Provide the (x, y) coordinate of the cell's center where the given text is located.  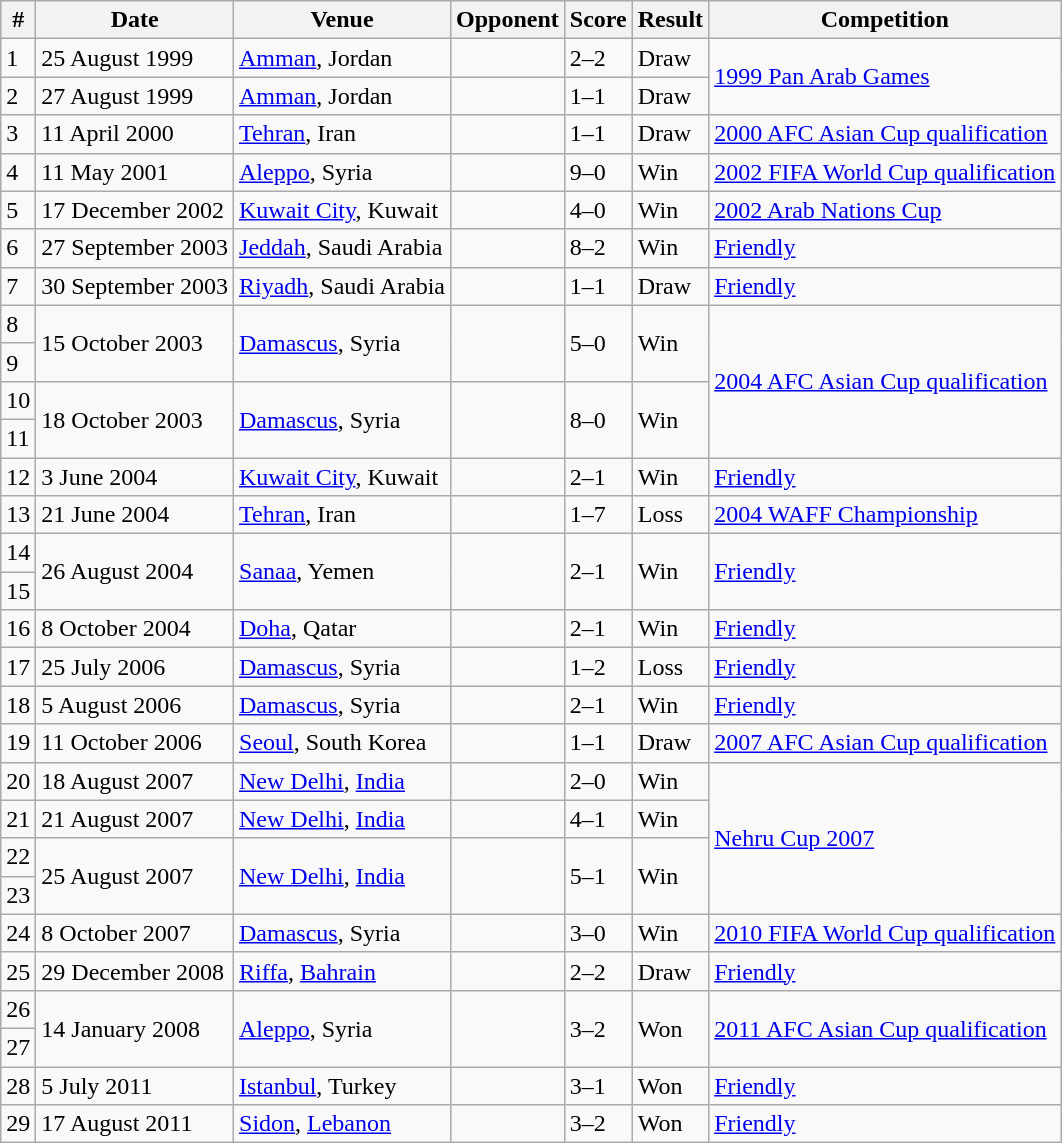
13 (18, 515)
25 (18, 971)
21 (18, 819)
2000 AFC Asian Cup qualification (885, 134)
5 July 2011 (135, 1085)
# (18, 20)
2004 AFC Asian Cup qualification (885, 381)
17 December 2002 (135, 210)
8 October 2007 (135, 933)
4–1 (598, 819)
17 August 2011 (135, 1124)
1999 Pan Arab Games (885, 77)
2007 AFC Asian Cup qualification (885, 743)
29 December 2008 (135, 971)
26 (18, 1009)
25 August 2007 (135, 876)
14 (18, 553)
Doha, Qatar (342, 629)
23 (18, 895)
15 October 2003 (135, 343)
2011 AFC Asian Cup qualification (885, 1028)
Score (598, 20)
21 August 2007 (135, 819)
Venue (342, 20)
Date (135, 20)
10 (18, 400)
18 August 2007 (135, 781)
Sidon, Lebanon (342, 1124)
25 July 2006 (135, 667)
Opponent (508, 20)
8–2 (598, 248)
19 (18, 743)
1 (18, 58)
2010 FIFA World Cup qualification (885, 933)
11 April 2000 (135, 134)
9–0 (598, 172)
11 October 2006 (135, 743)
4–0 (598, 210)
27 (18, 1047)
26 August 2004 (135, 572)
4 (18, 172)
25 August 1999 (135, 58)
Competition (885, 20)
27 September 2003 (135, 248)
Istanbul, Turkey (342, 1085)
3 (18, 134)
8 October 2004 (135, 629)
8 (18, 324)
18 October 2003 (135, 419)
1–7 (598, 515)
2002 FIFA World Cup qualification (885, 172)
29 (18, 1124)
1–2 (598, 667)
8–0 (598, 419)
5 August 2006 (135, 705)
6 (18, 248)
24 (18, 933)
3–1 (598, 1085)
7 (18, 286)
Seoul, South Korea (342, 743)
15 (18, 591)
30 September 2003 (135, 286)
18 (18, 705)
12 (18, 477)
2002 Arab Nations Cup (885, 210)
Riffa, Bahrain (342, 971)
27 August 1999 (135, 96)
28 (18, 1085)
2004 WAFF Championship (885, 515)
Result (670, 20)
21 June 2004 (135, 515)
Riyadh, Saudi Arabia (342, 286)
20 (18, 781)
Nehru Cup 2007 (885, 838)
22 (18, 857)
16 (18, 629)
9 (18, 362)
3 June 2004 (135, 477)
3–0 (598, 933)
5–0 (598, 343)
11 (18, 438)
5 (18, 210)
17 (18, 667)
5–1 (598, 876)
Jeddah, Saudi Arabia (342, 248)
11 May 2001 (135, 172)
14 January 2008 (135, 1028)
2–0 (598, 781)
Sanaa, Yemen (342, 572)
2 (18, 96)
